Pinpoint the cell where the given text exists, returning its [X, Y] midpoint coordinate. 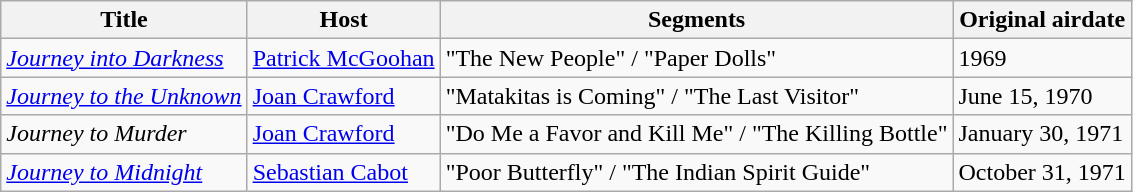
1969 [1042, 58]
"Poor Butterfly" / "The Indian Spirit Guide" [696, 172]
Host [344, 20]
Journey to Midnight [124, 172]
"The New People" / "Paper Dolls" [696, 58]
October 31, 1971 [1042, 172]
Patrick McGoohan [344, 58]
"Do Me a Favor and Kill Me" / "The Killing Bottle" [696, 134]
Journey to Murder [124, 134]
Journey into Darkness [124, 58]
January 30, 1971 [1042, 134]
Journey to the Unknown [124, 96]
Segments [696, 20]
Original airdate [1042, 20]
Title [124, 20]
"Matakitas is Coming" / "The Last Visitor" [696, 96]
Sebastian Cabot [344, 172]
June 15, 1970 [1042, 96]
